For the text-containing cell, return its midpoint in [X, Y] coordinate format. 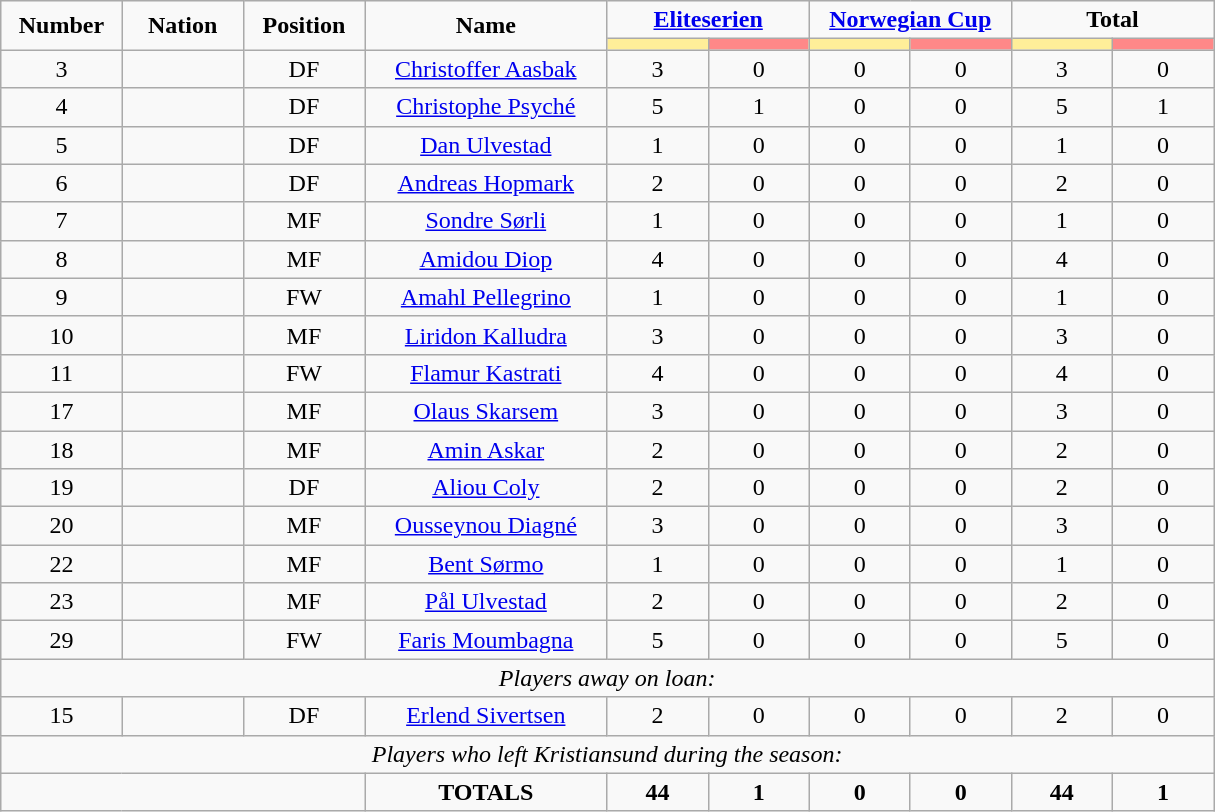
17 [62, 411]
Aliou Coly [486, 488]
18 [62, 449]
7 [62, 221]
Players who left Kristiansund during the season: [608, 754]
11 [62, 373]
Christophe Psyché [486, 107]
Andreas Hopmark [486, 183]
Eliteserien [708, 20]
Pål Ulvestad [486, 602]
19 [62, 488]
20 [62, 526]
Bent Sørmo [486, 564]
Faris Moumbagna [486, 640]
23 [62, 602]
Name [486, 26]
Erlend Sivertsen [486, 716]
Sondre Sørli [486, 221]
29 [62, 640]
Flamur Kastrati [486, 373]
Position [304, 26]
Norwegian Cup [910, 20]
Number [62, 26]
15 [62, 716]
Amidou Diop [486, 259]
9 [62, 297]
6 [62, 183]
10 [62, 335]
Olaus Skarsem [486, 411]
Total [1112, 20]
22 [62, 564]
Nation [182, 26]
Christoffer Aasbak [486, 69]
Dan Ulvestad [486, 145]
Amin Askar [486, 449]
8 [62, 259]
Players away on loan: [608, 678]
TOTALS [486, 792]
Amahl Pellegrino [486, 297]
Ousseynou Diagné [486, 526]
Liridon Kalludra [486, 335]
